Determine the [X, Y] coordinate at the center of the cell enclosing the given text.  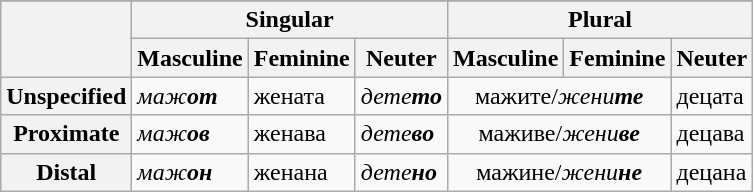
мажот [190, 96]
Plural [600, 20]
мажон [190, 172]
маживе/жениве [558, 134]
Unspecified [66, 96]
жената [302, 96]
детенo [401, 172]
детето [401, 96]
женана [302, 172]
мажите/жените [558, 96]
Distal [66, 172]
Proximate [66, 134]
децава [712, 134]
мажов [190, 134]
децата [712, 96]
децана [712, 172]
детевo [401, 134]
женава [302, 134]
мажине/женине [558, 172]
Singular [290, 20]
